Pinpoint the cell where the given text exists, returning its [x, y] midpoint coordinate. 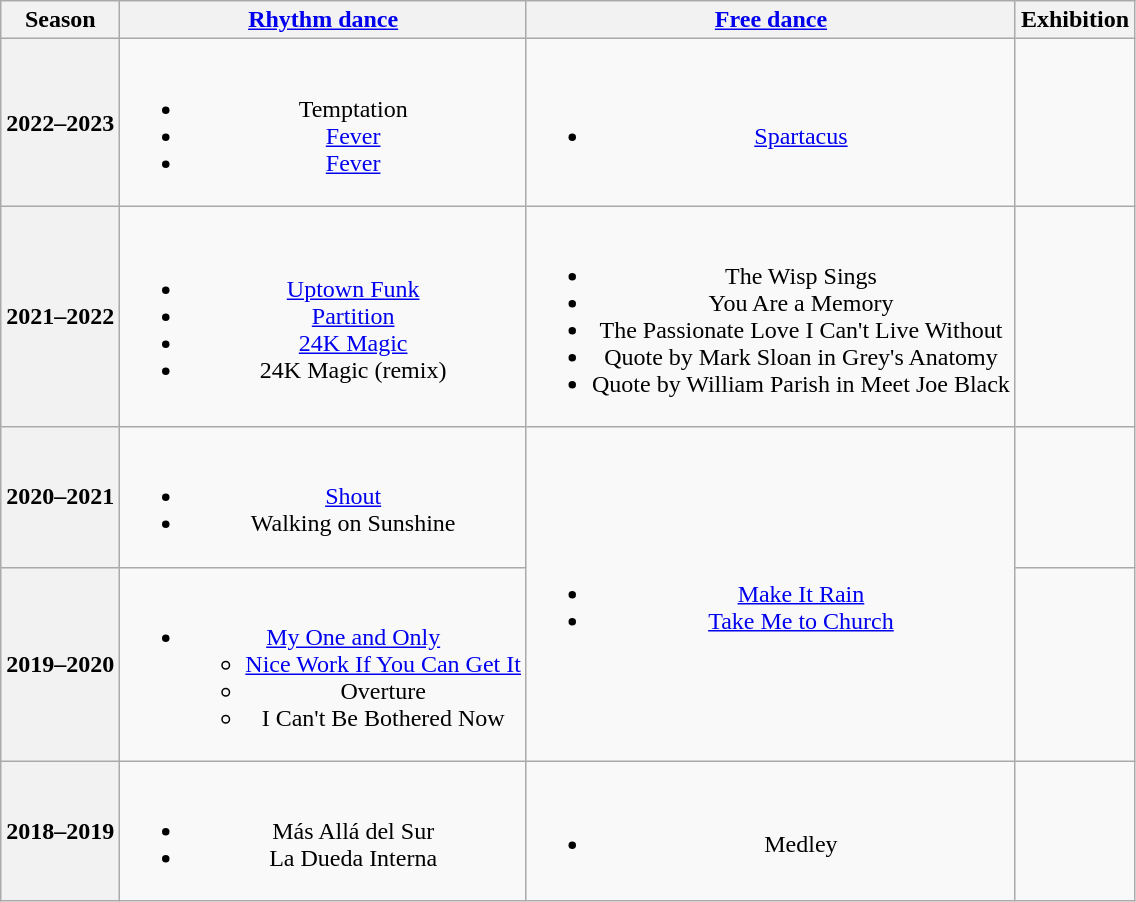
Rhythm dance [324, 20]
2019–2020 [60, 664]
2022–2023 [60, 122]
Make It Rain Take Me to Church [770, 594]
Spartacus [770, 122]
2021–2022 [60, 316]
Shout Walking on Sunshine [324, 497]
My One and OnlyNice Work If You Can Get ItOvertureI Can't Be Bothered Now [324, 664]
2018–2019 [60, 831]
2020–2021 [60, 497]
Exhibition [1074, 20]
Free dance [770, 20]
Temptation Fever Fever [324, 122]
Medley [770, 831]
Uptown Funk Partition 24K Magic 24K Magic (remix) [324, 316]
Season [60, 20]
Más Allá del SurLa Dueda Interna [324, 831]
